Scan for the cell matching the given text and deliver its [x, y] coordinate at center. 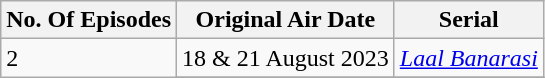
Serial [468, 20]
Laal Banarasi [468, 58]
18 & 21 August 2023 [286, 58]
2 [89, 58]
Original Air Date [286, 20]
No. Of Episodes [89, 20]
